Return (X, Y) of the center of cell containing provided text 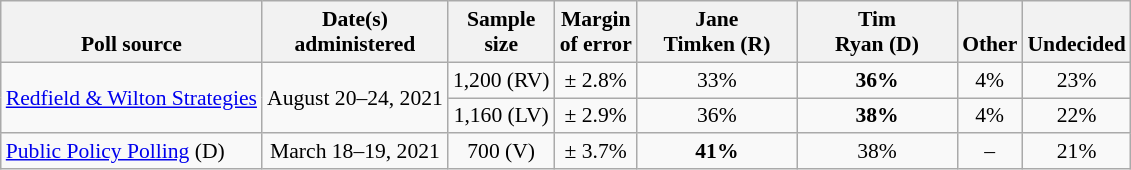
1,200 (RV) (502, 80)
Public Policy Polling (D) (132, 152)
41% (717, 152)
22% (1076, 116)
– (990, 152)
JaneTimken (R) (717, 32)
Redfield & Wilton Strategies (132, 98)
33% (717, 80)
± 3.7% (596, 152)
TimRyan (D) (877, 32)
Date(s)administered (355, 32)
Marginof error (596, 32)
Poll source (132, 32)
21% (1076, 152)
March 18–19, 2021 (355, 152)
Samplesize (502, 32)
Other (990, 32)
23% (1076, 80)
± 2.8% (596, 80)
700 (V) (502, 152)
August 20–24, 2021 (355, 98)
Undecided (1076, 32)
1,160 (LV) (502, 116)
± 2.9% (596, 116)
